From the cell containing the given text, extract its center point as (X, Y) coordinate. 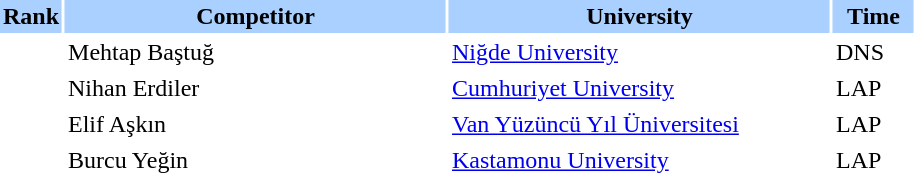
Cumhuriyet University (640, 88)
DNS (874, 52)
Niğde University (640, 52)
Nihan Erdiler (256, 88)
Competitor (256, 16)
Time (874, 16)
Mehtap Baştuğ (256, 52)
Van Yüzüncü Yıl Üniversitesi (640, 124)
University (640, 16)
Elif Aşkın (256, 124)
Rank (31, 16)
